Pinpoint the cell where the given text exists, returning its (x, y) midpoint coordinate. 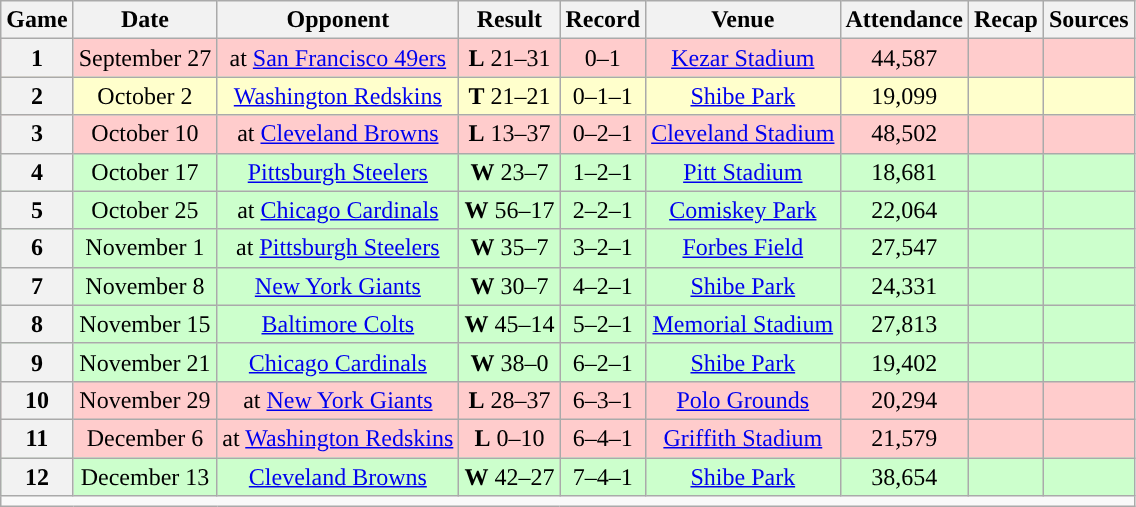
December 13 (145, 477)
21,579 (904, 438)
44,587 (904, 58)
W 56–17 (510, 210)
W 42–27 (510, 477)
4 (37, 172)
27,813 (904, 324)
November 21 (145, 362)
0–2–1 (603, 134)
12 (37, 477)
6–4–1 (603, 438)
Game (37, 20)
October 17 (145, 172)
at Pittsburgh Steelers (338, 248)
22,064 (904, 210)
October 25 (145, 210)
Pitt Stadium (743, 172)
0–1 (603, 58)
Baltimore Colts (338, 324)
4–2–1 (603, 286)
6 (37, 248)
Kezar Stadium (743, 58)
6–3–1 (603, 400)
Chicago Cardinals (338, 362)
1 (37, 58)
Recap (1006, 20)
6–2–1 (603, 362)
Memorial Stadium (743, 324)
November 15 (145, 324)
38,654 (904, 477)
L 28–37 (510, 400)
Forbes Field (743, 248)
W 23–7 (510, 172)
10 (37, 400)
at San Francisco 49ers (338, 58)
at Chicago Cardinals (338, 210)
5 (37, 210)
T 21–21 (510, 96)
7 (37, 286)
New York Giants (338, 286)
November 1 (145, 248)
Attendance (904, 20)
Polo Grounds (743, 400)
8 (37, 324)
20,294 (904, 400)
L 13–37 (510, 134)
2 (37, 96)
Cleveland Stadium (743, 134)
27,547 (904, 248)
19,402 (904, 362)
5–2–1 (603, 324)
W 38–0 (510, 362)
Record (603, 20)
Pittsburgh Steelers (338, 172)
at Cleveland Browns (338, 134)
Griffith Stadium (743, 438)
9 (37, 362)
at Washington Redskins (338, 438)
December 6 (145, 438)
October 10 (145, 134)
Cleveland Browns (338, 477)
November 8 (145, 286)
W 30–7 (510, 286)
18,681 (904, 172)
Date (145, 20)
19,099 (904, 96)
Venue (743, 20)
November 29 (145, 400)
48,502 (904, 134)
Sources (1088, 20)
W 45–14 (510, 324)
11 (37, 438)
September 27 (145, 58)
W 35–7 (510, 248)
3 (37, 134)
October 2 (145, 96)
at New York Giants (338, 400)
L 0–10 (510, 438)
3–2–1 (603, 248)
2–2–1 (603, 210)
Opponent (338, 20)
0–1–1 (603, 96)
Washington Redskins (338, 96)
L 21–31 (510, 58)
1–2–1 (603, 172)
7–4–1 (603, 477)
24,331 (904, 286)
Result (510, 20)
Comiskey Park (743, 210)
